Provide the [X, Y] coordinate of the cell's center where the given text is located.  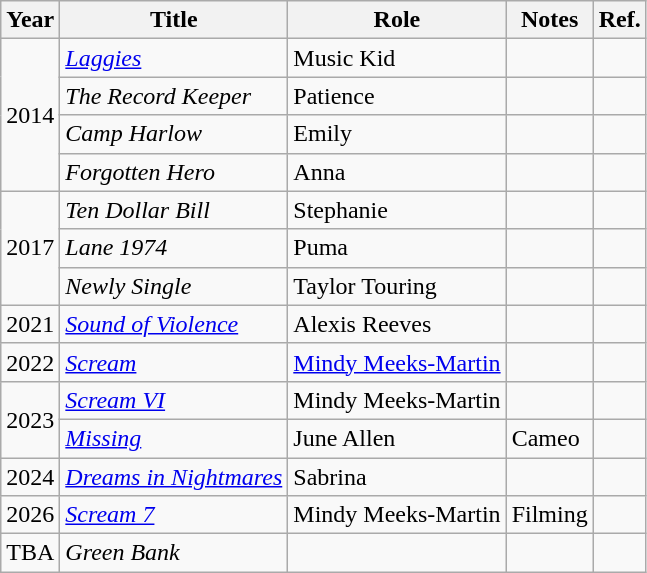
Scream [174, 362]
Filming [550, 515]
Newly Single [174, 286]
Scream 7 [174, 515]
The Record Keeper [174, 96]
2023 [30, 419]
Anna [397, 172]
Sound of Violence [174, 324]
2021 [30, 324]
Ten Dollar Bill [174, 210]
Forgotten Hero [174, 172]
Ref. [620, 20]
Scream VI [174, 400]
Stephanie [397, 210]
2017 [30, 248]
Patience [397, 96]
TBA [30, 553]
Notes [550, 20]
Taylor Touring [397, 286]
Sabrina [397, 477]
Alexis Reeves [397, 324]
Cameo [550, 438]
Camp Harlow [174, 134]
2022 [30, 362]
2014 [30, 115]
Laggies [174, 58]
Dreams in Nightmares [174, 477]
Green Bank [174, 553]
Lane 1974 [174, 248]
Puma [397, 248]
Role [397, 20]
Title [174, 20]
Music Kid [397, 58]
June Allen [397, 438]
Year [30, 20]
2024 [30, 477]
Emily [397, 134]
2026 [30, 515]
Missing [174, 438]
